Pinpoint the cell where the given text exists, returning its [X, Y] midpoint coordinate. 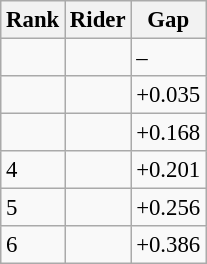
5 [33, 208]
+0.035 [168, 95]
4 [33, 170]
– [168, 58]
+0.386 [168, 245]
Rank [33, 20]
+0.256 [168, 208]
Gap [168, 20]
+0.201 [168, 170]
Rider [98, 20]
6 [33, 245]
+0.168 [168, 133]
